Determine the (X, Y) coordinate at the center of the cell enclosing the given text.  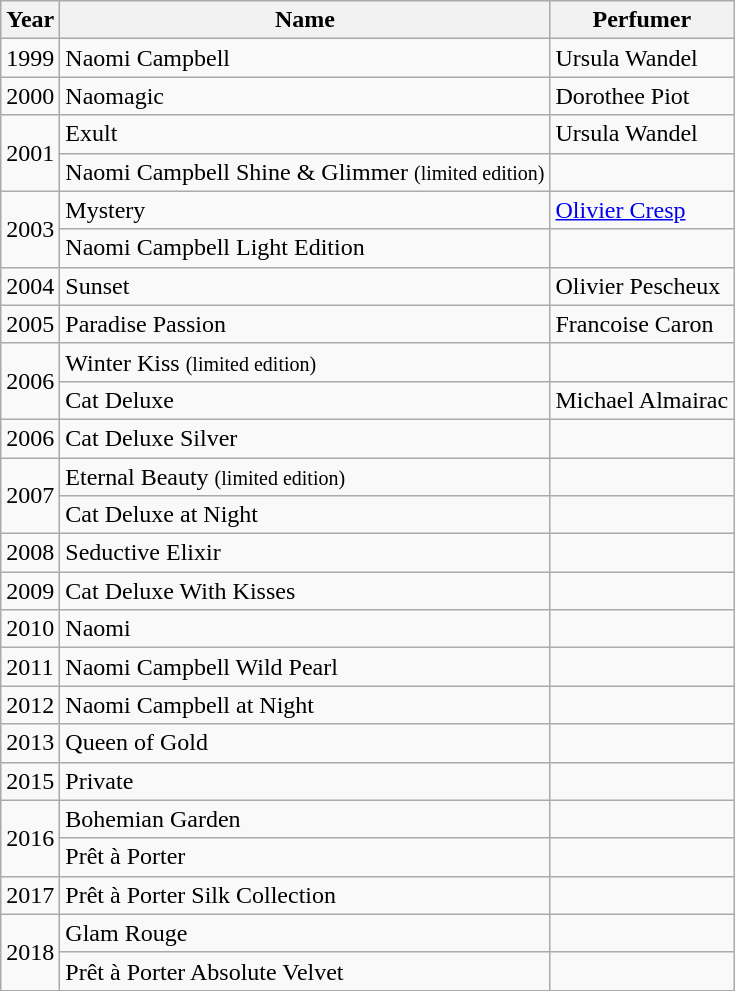
Naomi (305, 629)
2010 (30, 629)
2008 (30, 553)
Sunset (305, 286)
Cat Deluxe at Night (305, 515)
2004 (30, 286)
2016 (30, 838)
Cat Deluxe Silver (305, 438)
2011 (30, 667)
Olivier Cresp (642, 210)
1999 (30, 58)
Dorothee Piot (642, 96)
2018 (30, 952)
Glam Rouge (305, 933)
Naomi Campbell (305, 58)
2003 (30, 229)
2005 (30, 324)
Perfumer (642, 20)
Queen of Gold (305, 743)
Olivier Pescheux (642, 286)
Bohemian Garden (305, 819)
Paradise Passion (305, 324)
Winter Kiss (limited edition) (305, 362)
Prêt à Porter (305, 857)
Naomagic (305, 96)
Exult (305, 134)
2007 (30, 496)
2013 (30, 743)
Francoise Caron (642, 324)
Year (30, 20)
Name (305, 20)
2012 (30, 705)
Naomi Campbell Shine & Glimmer (limited edition) (305, 172)
Michael Almairac (642, 400)
Naomi Campbell Wild Pearl (305, 667)
2015 (30, 781)
2001 (30, 153)
Private (305, 781)
2000 (30, 96)
Mystery (305, 210)
Cat Deluxe With Kisses (305, 591)
Prêt à Porter Absolute Velvet (305, 971)
2017 (30, 895)
Naomi Campbell at Night (305, 705)
Cat Deluxe (305, 400)
Eternal Beauty (limited edition) (305, 477)
Naomi Campbell Light Edition (305, 248)
Seductive Elixir (305, 553)
2009 (30, 591)
Prêt à Porter Silk Collection (305, 895)
